Return [x, y] of the center of cell containing provided text 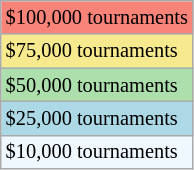
$50,000 tournaments [97, 85]
$10,000 tournaments [97, 152]
$25,000 tournaments [97, 118]
$100,000 tournaments [97, 17]
$75,000 tournaments [97, 51]
